Determine the (X, Y) coordinate at the center of the cell enclosing the given text.  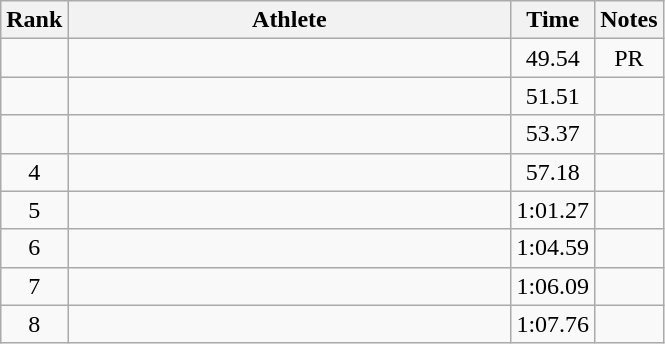
7 (34, 286)
Notes (629, 20)
1:04.59 (553, 248)
49.54 (553, 58)
5 (34, 210)
57.18 (553, 172)
51.51 (553, 96)
8 (34, 324)
Time (553, 20)
4 (34, 172)
53.37 (553, 134)
PR (629, 58)
Rank (34, 20)
Athlete (290, 20)
6 (34, 248)
1:07.76 (553, 324)
1:01.27 (553, 210)
1:06.09 (553, 286)
